Provide the (X, Y) coordinate of the cell's center where the given text is located.  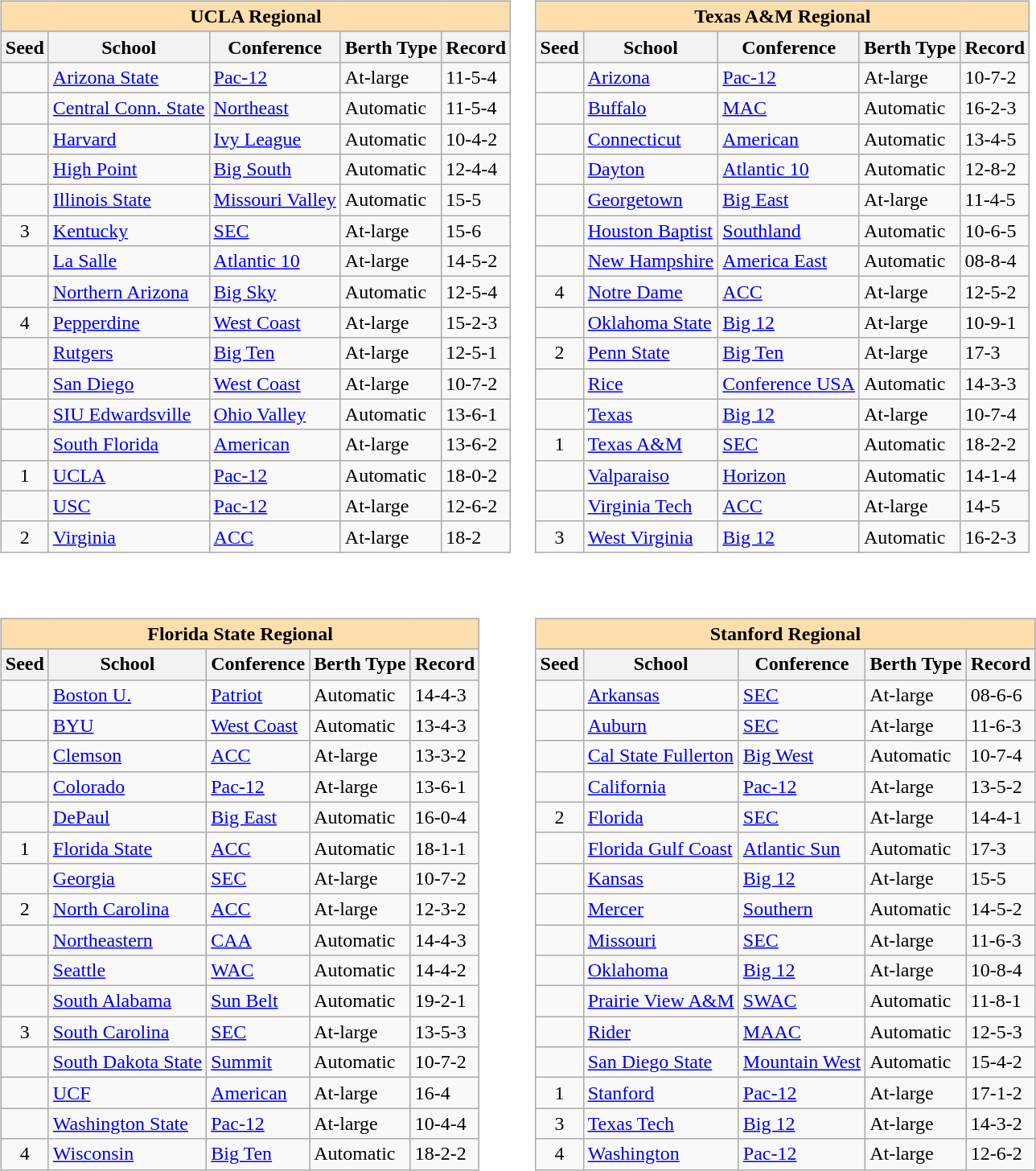
10-8-4 (1001, 971)
Patriot (258, 695)
12-8-2 (995, 170)
Rice (651, 384)
Stanford Regional (785, 634)
Northeast (275, 108)
Pepperdine (129, 323)
America East (789, 261)
Texas (651, 414)
Oklahoma (661, 971)
Central Conn. State (129, 108)
11-4-5 (995, 200)
Cal State Fullerton (661, 756)
SIU Edwardsville (129, 414)
Colorado (127, 787)
15-2-3 (476, 323)
Florida Gulf Coast (661, 848)
UCLA (129, 475)
Clemson (127, 756)
West Virginia (651, 536)
UCLA Regional (256, 16)
Northeastern (127, 940)
Dayton (651, 170)
California (661, 787)
13-3-2 (445, 756)
10-9-1 (995, 323)
Texas A&M Regional (783, 16)
12-5-2 (995, 292)
Georgia (127, 878)
South Dakota State (127, 1062)
12-3-2 (445, 909)
12-5-1 (476, 353)
WAC (258, 971)
UCF (127, 1093)
16-4 (445, 1093)
Big South (275, 170)
Stanford (661, 1093)
Mercer (661, 909)
MAAC (801, 1032)
13-4-3 (445, 725)
USC (129, 506)
Valparaiso (651, 475)
Florida State (127, 848)
Penn State (651, 353)
CAA (258, 940)
15-4-2 (1001, 1062)
Harvard (129, 139)
Notre Dame (651, 292)
Rider (661, 1032)
14-3-2 (1001, 1124)
16-0-4 (445, 817)
Virginia Tech (651, 506)
Seattle (127, 971)
Big Sky (275, 292)
New Hampshire (651, 261)
18-1-1 (445, 848)
12-4-4 (476, 170)
Georgetown (651, 200)
Northern Arizona (129, 292)
12-5-3 (1001, 1032)
BYU (127, 725)
Conference USA (789, 384)
Washington State (127, 1124)
13-5-3 (445, 1032)
Summit (258, 1062)
MAC (789, 108)
Oklahoma State (651, 323)
Missouri Valley (275, 200)
Arizona (651, 77)
La Salle (129, 261)
South Alabama (127, 1001)
Washington (661, 1154)
Horizon (789, 475)
10-6-5 (995, 231)
South Florida (129, 445)
08-8-4 (995, 261)
South Carolina (127, 1032)
Kentucky (129, 231)
Arizona State (129, 77)
Auburn (661, 725)
Texas Tech (661, 1124)
Virginia (129, 536)
Connecticut (651, 139)
11-8-1 (1001, 1001)
North Carolina (127, 909)
13-4-5 (995, 139)
Mountain West (801, 1062)
19-2-1 (445, 1001)
Arkansas (661, 695)
Big West (801, 756)
Kansas (661, 878)
Ohio Valley (275, 414)
10-4-2 (476, 139)
14-3-3 (995, 384)
San Diego (129, 384)
14-5 (995, 506)
13-5-2 (1001, 787)
Rutgers (129, 353)
Houston Baptist (651, 231)
Prairie View A&M (661, 1001)
Illinois State (129, 200)
Buffalo (651, 108)
SWAC (801, 1001)
Florida (661, 817)
High Point (129, 170)
12-5-4 (476, 292)
08-6-6 (1001, 695)
13-6-2 (476, 445)
Southern (801, 909)
Boston U. (127, 695)
Wisconsin (127, 1154)
15-6 (476, 231)
Southland (789, 231)
Missouri (661, 940)
Florida State Regional (240, 634)
18-0-2 (476, 475)
Sun Belt (258, 1001)
14-1-4 (995, 475)
10-4-4 (445, 1124)
17-1-2 (1001, 1093)
14-4-2 (445, 971)
14-4-1 (1001, 817)
Ivy League (275, 139)
DePaul (127, 817)
18-2 (476, 536)
San Diego State (661, 1062)
Texas A&M (651, 445)
Atlantic Sun (801, 848)
